For the text-containing cell, return its midpoint in [x, y] coordinate format. 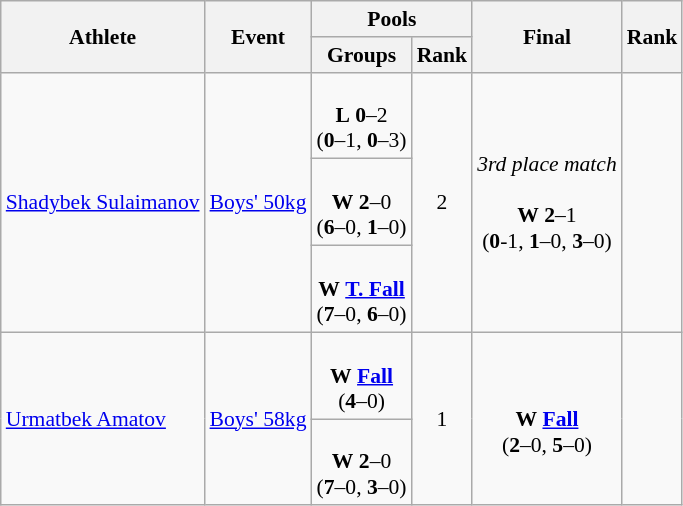
2 [442, 202]
Athlete [103, 36]
Groups [362, 55]
3rd place matchW 2–1(0-1, 1–0, 3–0) [547, 202]
Boys' 58kg [258, 418]
W T. Fall(7–0, 6–0) [362, 290]
W 2–0(6–0, 1–0) [362, 202]
1 [442, 418]
Final [547, 36]
Shadybek Sulaimanov [103, 202]
Urmatbek Amatov [103, 418]
Event [258, 36]
W Fall(4–0) [362, 376]
Boys' 50kg [258, 202]
W Fall(2–0, 5–0) [547, 418]
L 0–2(0–1, 0–3) [362, 116]
W 2–0(7–0, 3–0) [362, 462]
Pools [392, 19]
